Provide the [x, y] coordinate of the cell's center where the given text is located.  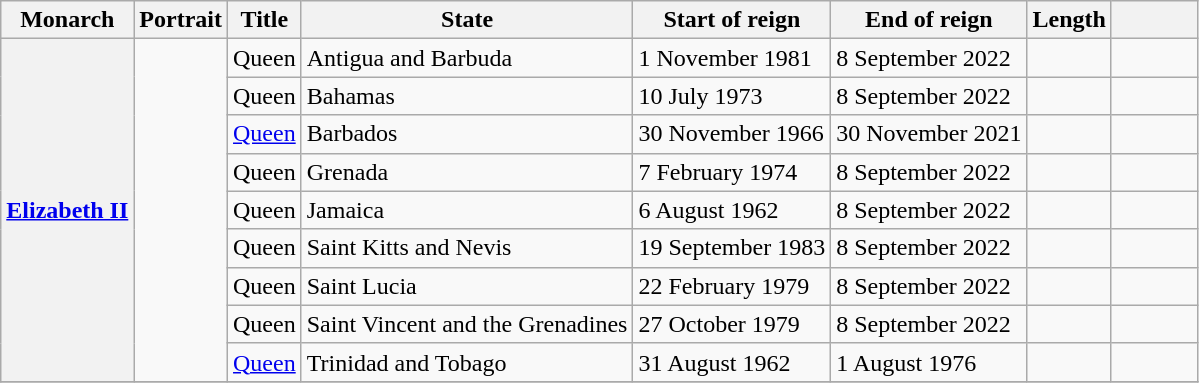
1 November 1981 [732, 58]
10 July 1973 [732, 96]
State [467, 20]
31 August 1962 [732, 362]
Elizabeth II [68, 210]
Bahamas [467, 96]
Title [265, 20]
Start of reign [732, 20]
Saint Lucia [467, 286]
Grenada [467, 172]
1 August 1976 [929, 362]
Length [1069, 20]
30 November 1966 [732, 134]
Monarch [68, 20]
30 November 2021 [929, 134]
Saint Kitts and Nevis [467, 248]
Antigua and Barbuda [467, 58]
22 February 1979 [732, 286]
6 August 1962 [732, 210]
Portrait [181, 20]
Barbados [467, 134]
Jamaica [467, 210]
Saint Vincent and the Grenadines [467, 324]
19 September 1983 [732, 248]
Trinidad and Tobago [467, 362]
27 October 1979 [732, 324]
End of reign [929, 20]
7 February 1974 [732, 172]
